Determine the [x, y] coordinate at the center of the cell enclosing the given text.  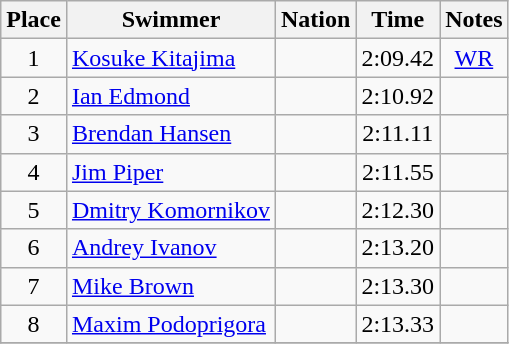
Andrey Ivanov [170, 248]
Maxim Podoprigora [170, 324]
Jim Piper [170, 172]
Kosuke Kitajima [170, 58]
Ian Edmond [170, 96]
8 [34, 324]
2:11.55 [398, 172]
1 [34, 58]
6 [34, 248]
2:12.30 [398, 210]
Brendan Hansen [170, 134]
3 [34, 134]
Mike Brown [170, 286]
2:13.30 [398, 286]
WR [474, 58]
2 [34, 96]
2:10.92 [398, 96]
7 [34, 286]
2:09.42 [398, 58]
Notes [474, 20]
4 [34, 172]
5 [34, 210]
Swimmer [170, 20]
Place [34, 20]
2:13.33 [398, 324]
Dmitry Komornikov [170, 210]
2:11.11 [398, 134]
Nation [316, 20]
2:13.20 [398, 248]
Time [398, 20]
